Locate the cell with the specified text and output its [x, y] center coordinate. 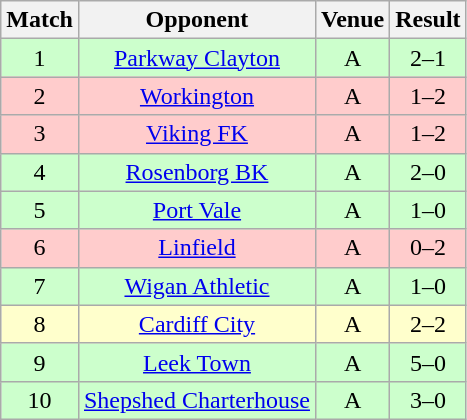
Parkway Clayton [196, 58]
Port Vale [196, 210]
2–0 [428, 172]
Workington [196, 96]
Cardiff City [196, 324]
2–1 [428, 58]
Result [428, 20]
3–0 [428, 400]
5–0 [428, 362]
Wigan Athletic [196, 286]
10 [40, 400]
6 [40, 248]
2 [40, 96]
9 [40, 362]
Rosenborg BK [196, 172]
8 [40, 324]
Leek Town [196, 362]
2–2 [428, 324]
Shepshed Charterhouse [196, 400]
5 [40, 210]
3 [40, 134]
Linfield [196, 248]
Opponent [196, 20]
4 [40, 172]
Viking FK [196, 134]
7 [40, 286]
0–2 [428, 248]
1 [40, 58]
Match [40, 20]
Venue [352, 20]
